Provide the (X, Y) coordinate of the cell's center where the given text is located.  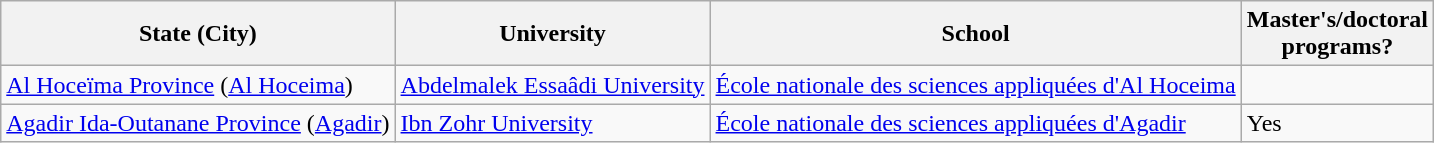
School (976, 34)
Ibn Zohr University (552, 123)
Yes (1337, 123)
Abdelmalek Essaâdi University (552, 85)
Agadir Ida-Outanane Province (Agadir) (198, 123)
Master's/doctoralprograms? (1337, 34)
École nationale des sciences appliquées d'Agadir (976, 123)
École nationale des sciences appliquées d'Al Hoceima (976, 85)
State (City) (198, 34)
Al Hoceïma Province (Al Hoceima) (198, 85)
University (552, 34)
